Capture the cell that displays the provided text and extract its (x, y) central coordinate. 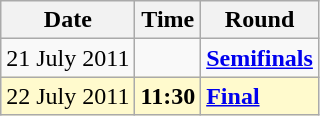
21 July 2011 (68, 58)
Time (168, 20)
Date (68, 20)
11:30 (168, 96)
22 July 2011 (68, 96)
Semifinals (260, 58)
Final (260, 96)
Round (260, 20)
